For the text-containing cell, return its midpoint in (x, y) coordinate format. 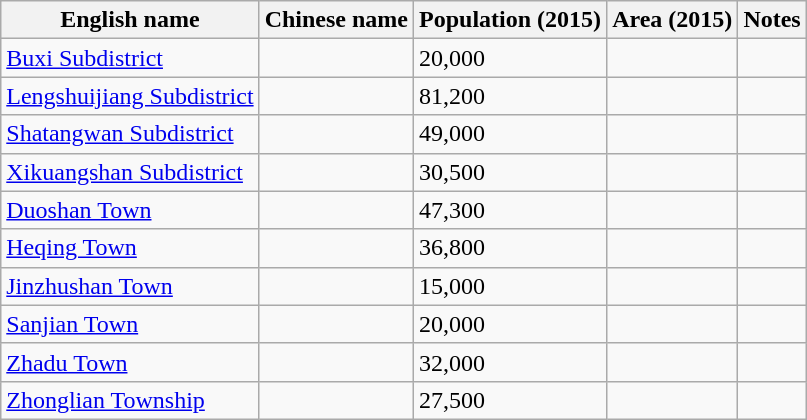
Zhonglian Township (130, 400)
81,200 (510, 96)
36,800 (510, 248)
49,000 (510, 134)
English name (130, 20)
27,500 (510, 400)
Duoshan Town (130, 210)
Notes (772, 20)
Buxi Subdistrict (130, 58)
Sanjian Town (130, 324)
15,000 (510, 286)
47,300 (510, 210)
Zhadu Town (130, 362)
Xikuangshan Subdistrict (130, 172)
Heqing Town (130, 248)
Area (2015) (672, 20)
Shatangwan Subdistrict (130, 134)
Population (2015) (510, 20)
Chinese name (336, 20)
Jinzhushan Town (130, 286)
32,000 (510, 362)
30,500 (510, 172)
Lengshuijiang Subdistrict (130, 96)
